Identify which cell holds the provided text, then report its [x, y] central coordinate. 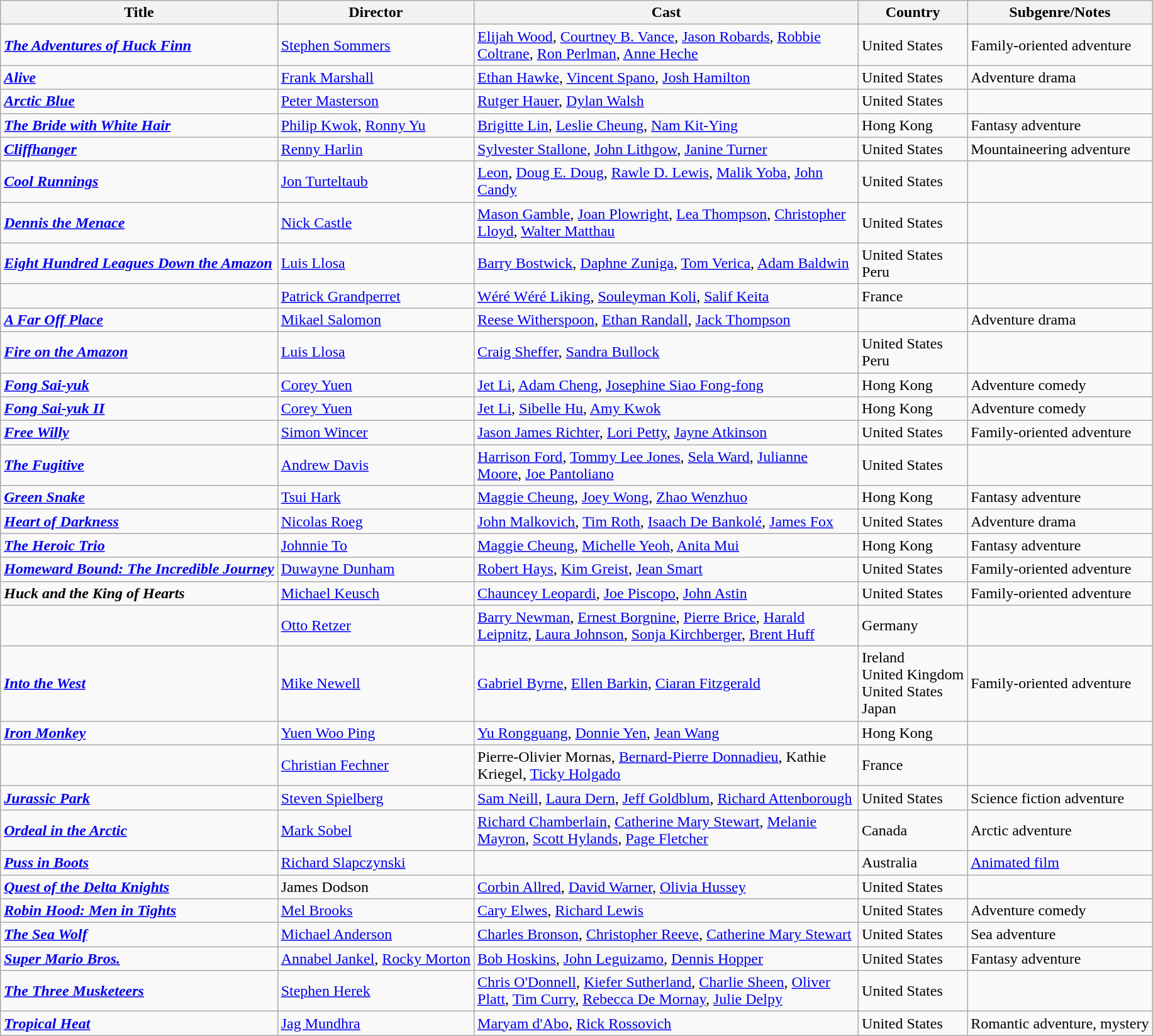
Michael Keusch [376, 593]
Director [376, 13]
Into the West [139, 683]
Charles Bronson, Christopher Reeve, Catherine Mary Stewart [667, 935]
Nick Castle [376, 223]
Mel Brooks [376, 911]
Gabriel Byrne, Ellen Barkin, Ciaran Fitzgerald [667, 683]
Alive [139, 77]
Maggie Cheung, Joey Wong, Zhao Wenzhuo [667, 498]
Sam Neill, Laura Dern, Jeff Goldblum, Richard Attenborough [667, 798]
Mark Sobel [376, 830]
Pierre-Olivier Mornas, Bernard-Pierre Donnadieu, Kathie Kriegel, Ticky Holgado [667, 765]
IrelandUnited KingdomUnited StatesJapan [913, 683]
Maryam d'Abo, Rick Rossovich [667, 1023]
Yuen Woo Ping [376, 733]
Arctic Blue [139, 101]
Jet Li, Sibelle Hu, Amy Kwok [667, 409]
Ordeal in the Arctic [139, 830]
Barry Newman, Ernest Borgnine, Pierre Brice, Harald Leipnitz, Laura Johnson, Sonja Kirchberger, Brent Huff [667, 625]
Jag Mundhra [376, 1023]
The Adventures of Huck Finn [139, 45]
The Heroic Trio [139, 545]
The Fugitive [139, 465]
Jon Turteltaub [376, 181]
Title [139, 13]
Johnnie To [376, 545]
Jurassic Park [139, 798]
Richard Chamberlain, Catherine Mary Stewart, Melanie Mayron, Scott Hylands, Page Fletcher [667, 830]
Harrison Ford, Tommy Lee Jones, Sela Ward, Julianne Moore, Joe Pantoliano [667, 465]
Corbin Allred, David Warner, Olivia Hussey [667, 886]
Philip Kwok, Ronny Yu [376, 125]
Yu Rongguang, Donnie Yen, Jean Wang [667, 733]
Dennis the Menace [139, 223]
Annabel Jankel, Rocky Morton [376, 959]
Elijah Wood, Courtney B. Vance, Jason Robards, Robbie Coltrane, Ron Perlman, Anne Heche [667, 45]
Germany [913, 625]
Leon, Doug E. Doug, Rawle D. Lewis, Malik Yoba, John Candy [667, 181]
Duwayne Dunham [376, 569]
Mikael Salomon [376, 320]
John Malkovich, Tim Roth, Isaach De Bankolé, James Fox [667, 521]
Huck and the King of Hearts [139, 593]
Quest of the Delta Knights [139, 886]
Ethan Hawke, Vincent Spano, Josh Hamilton [667, 77]
Eight Hundred Leagues Down the Amazon [139, 263]
Sea adventure [1060, 935]
Barry Bostwick, Daphne Zuniga, Tom Verica, Adam Baldwin [667, 263]
The Three Musketeers [139, 991]
Fire on the Amazon [139, 352]
Tsui Hark [376, 498]
Super Mario Bros. [139, 959]
Romantic adventure, mystery [1060, 1023]
Peter Masterson [376, 101]
Iron Monkey [139, 733]
The Bride with White Hair [139, 125]
The Sea Wolf [139, 935]
Michael Anderson [376, 935]
Mountaineering adventure [1060, 149]
Subgenre/Notes [1060, 13]
Puss in Boots [139, 862]
James Dodson [376, 886]
Green Snake [139, 498]
Heart of Darkness [139, 521]
Reese Witherspoon, Ethan Randall, Jack Thompson [667, 320]
Brigitte Lin, Leslie Cheung, Nam Kit-Ying [667, 125]
Renny Harlin [376, 149]
Australia [913, 862]
Fong Sai-yuk [139, 384]
Cary Elwes, Richard Lewis [667, 911]
Rutger Hauer, Dylan Walsh [667, 101]
Otto Retzer [376, 625]
A Far Off Place [139, 320]
Stephen Sommers [376, 45]
Robert Hays, Kim Greist, Jean Smart [667, 569]
Free Willy [139, 433]
Wéré Wéré Liking, Souleyman Koli, Salif Keita [667, 296]
Sylvester Stallone, John Lithgow, Janine Turner [667, 149]
Science fiction adventure [1060, 798]
Steven Spielberg [376, 798]
Frank Marshall [376, 77]
Christian Fechner [376, 765]
Maggie Cheung, Michelle Yeoh, Anita Mui [667, 545]
Jason James Richter, Lori Petty, Jayne Atkinson [667, 433]
Nicolas Roeg [376, 521]
Cool Runnings [139, 181]
Mason Gamble, Joan Plowright, Lea Thompson, Christopher Lloyd, Walter Matthau [667, 223]
Chauncey Leopardi, Joe Piscopo, John Astin [667, 593]
Country [913, 13]
Homeward Bound: The Incredible Journey [139, 569]
Simon Wincer [376, 433]
Andrew Davis [376, 465]
Jet Li, Adam Cheng, Josephine Siao Fong-fong [667, 384]
Canada [913, 830]
Mike Newell [376, 683]
Chris O'Donnell, Kiefer Sutherland, Charlie Sheen, Oliver Platt, Tim Curry, Rebecca De Mornay, Julie Delpy [667, 991]
Bob Hoskins, John Leguizamo, Dennis Hopper [667, 959]
Cast [667, 13]
Robin Hood: Men in Tights [139, 911]
Stephen Herek [376, 991]
Arctic adventure [1060, 830]
Patrick Grandperret [376, 296]
Animated film [1060, 862]
Cliffhanger [139, 149]
Richard Slapczynski [376, 862]
Tropical Heat [139, 1023]
Fong Sai-yuk II [139, 409]
Craig Sheffer, Sandra Bullock [667, 352]
